Return the (x, y) coordinate for the center point of the cell that contains the specified text.  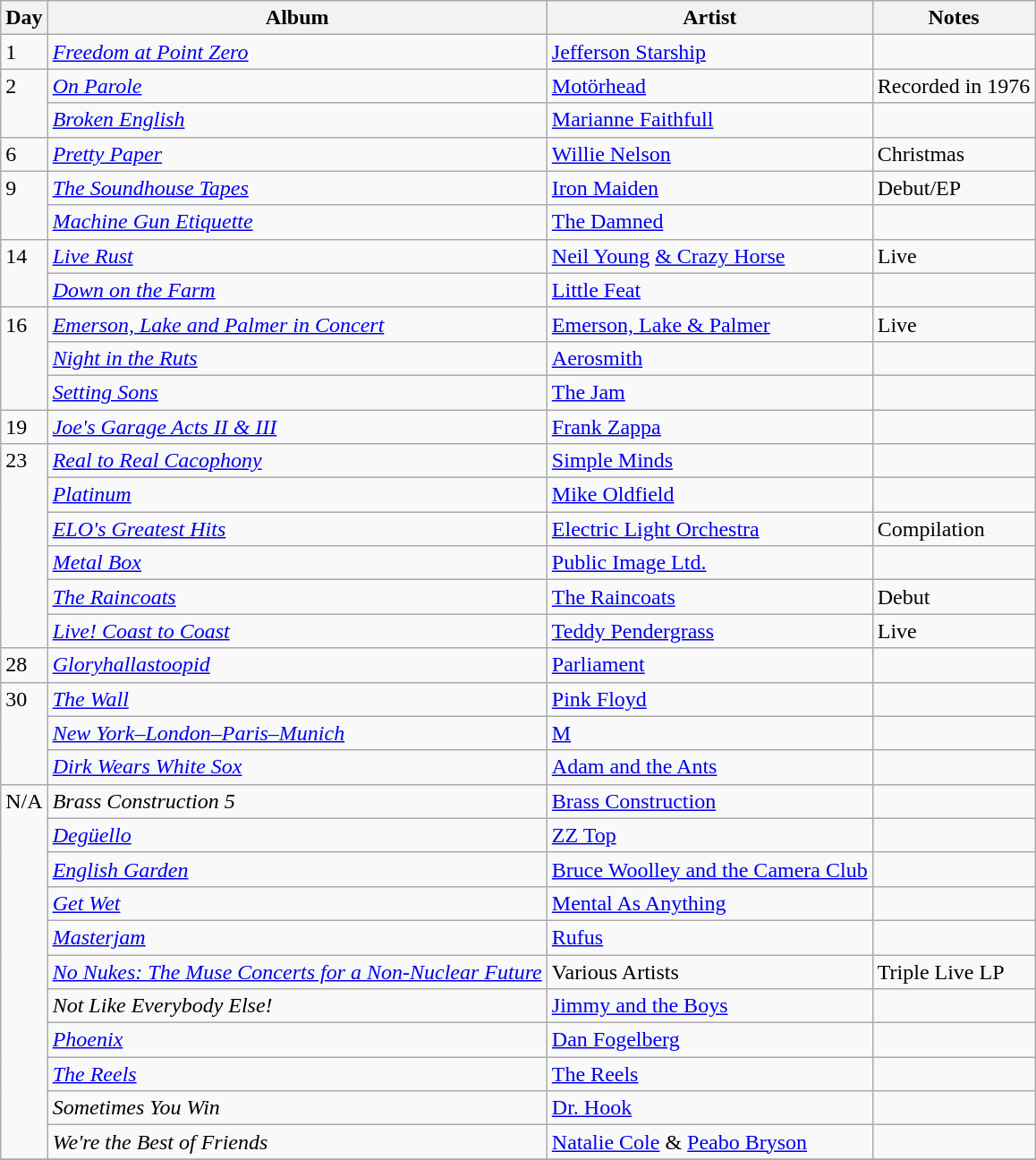
Debut/EP (954, 188)
Little Feat (709, 290)
Dan Fogelberg (709, 1040)
Masterjam (297, 937)
The Wall (297, 699)
Bruce Woolley and the Camera Club (709, 869)
Machine Gun Etiquette (297, 222)
Metal Box (297, 563)
Various Artists (709, 971)
Brass Construction 5 (297, 801)
Get Wet (297, 903)
Emerson, Lake and Palmer in Concert (297, 324)
6 (24, 154)
Motörhead (709, 86)
Not Like Everybody Else! (297, 1006)
Debut (954, 597)
Rufus (709, 937)
Christmas (954, 154)
On Parole (297, 86)
Down on the Farm (297, 290)
No Nukes: The Muse Concerts for a Non-Nuclear Future (297, 971)
Setting Sons (297, 392)
Brass Construction (709, 801)
The Damned (709, 222)
Pretty Paper (297, 154)
Emerson, Lake & Palmer (709, 324)
Jimmy and the Boys (709, 1006)
Electric Light Orchestra (709, 529)
Night in the Ruts (297, 358)
Simple Minds (709, 461)
Jefferson Starship (709, 52)
Joe's Garage Acts II & III (297, 427)
ELO's Greatest Hits (297, 529)
14 (24, 273)
16 (24, 358)
Triple Live LP (954, 971)
Artist (709, 18)
Broken English (297, 120)
Album (297, 18)
1 (24, 52)
We're the Best of Friends (297, 1142)
Natalie Cole & Peabo Bryson (709, 1142)
Recorded in 1976 (954, 86)
Iron Maiden (709, 188)
New York–London–Paris–Munich (297, 733)
Aerosmith (709, 358)
Teddy Pendergrass (709, 631)
Dirk Wears White Sox (297, 767)
N/A (24, 972)
Adam and the Ants (709, 767)
Neil Young & Crazy Horse (709, 256)
Parliament (709, 665)
Compilation (954, 529)
Mike Oldfield (709, 495)
Mental As Anything (709, 903)
Frank Zappa (709, 427)
Phoenix (297, 1040)
The Jam (709, 392)
Pink Floyd (709, 699)
19 (24, 427)
Degüello (297, 835)
Real to Real Cacophony (297, 461)
9 (24, 205)
Gloryhallastoopid (297, 665)
Freedom at Point Zero (297, 52)
Willie Nelson (709, 154)
2 (24, 103)
ZZ Top (709, 835)
Notes (954, 18)
Dr. Hook (709, 1108)
30 (24, 733)
Live Rust (297, 256)
23 (24, 546)
Marianne Faithfull (709, 120)
Public Image Ltd. (709, 563)
M (709, 733)
The Soundhouse Tapes (297, 188)
Platinum (297, 495)
28 (24, 665)
Day (24, 18)
Live! Coast to Coast (297, 631)
English Garden (297, 869)
Sometimes You Win (297, 1108)
